Identify which cell holds the provided text, then report its (x, y) central coordinate. 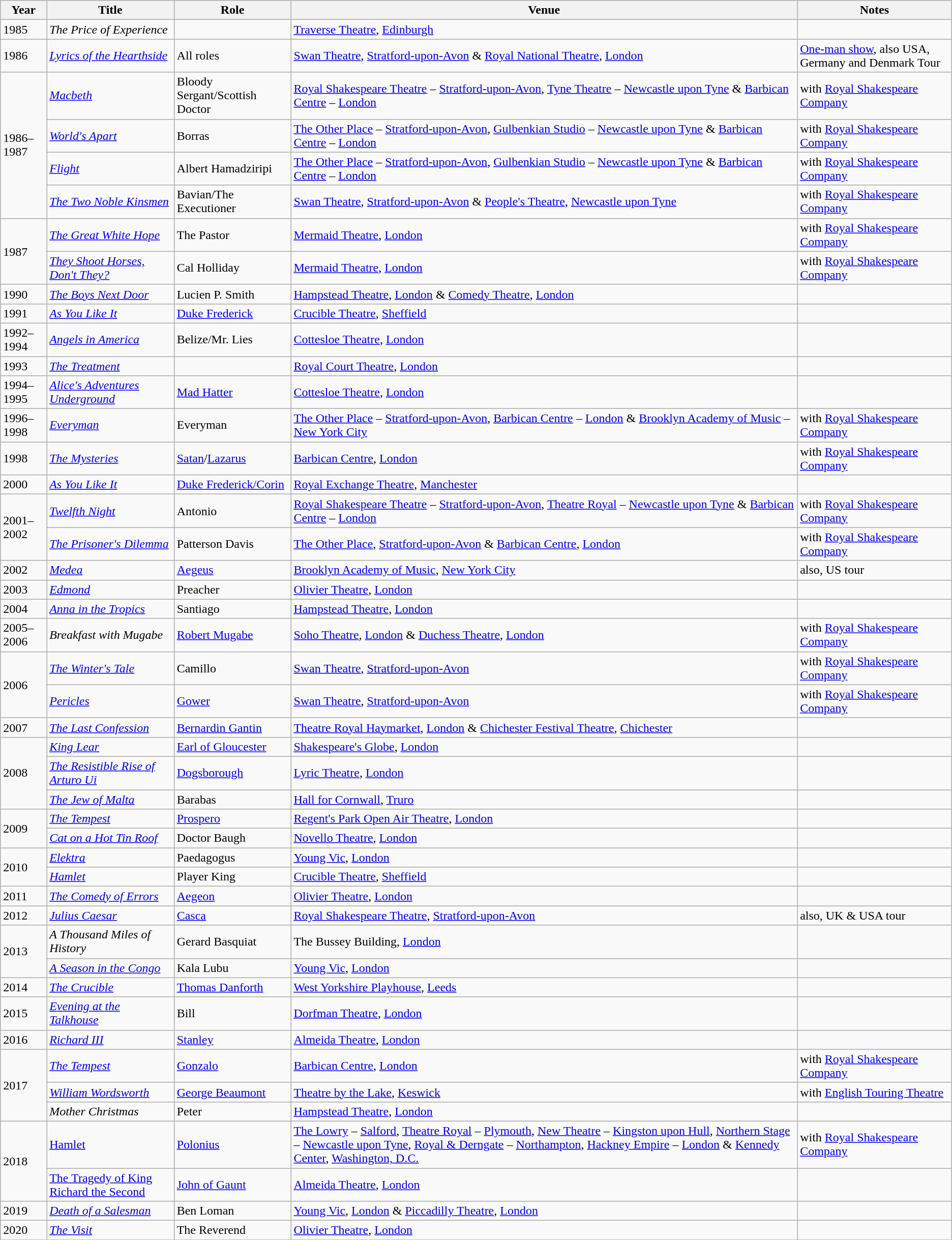
Death of a Salesman (110, 1211)
2007 (23, 727)
Cal Holliday (232, 268)
Lucien P. Smith (232, 294)
Gonzalo (232, 1066)
1985 (23, 29)
1992–1994 (23, 340)
Flight (110, 169)
Anna in the Tropics (110, 609)
Medea (110, 570)
Prospero (232, 819)
Paedagogus (232, 858)
Julius Caesar (110, 916)
The Bussey Building, London (544, 942)
West Yorkshire Playhouse, Leeds (544, 987)
Year (23, 10)
1991 (23, 313)
Young Vic, London & Piccadilly Theatre, London (544, 1211)
2014 (23, 987)
Aegeus (232, 570)
Ben Loman (232, 1211)
Earl of Gloucester (232, 747)
The Winter's Tale (110, 668)
They Shoot Horses, Don't They? (110, 268)
Swan Theatre, Stratford-upon-Avon & Royal National Theatre, London (544, 56)
Royal Shakespeare Theatre – Stratford-upon-Avon, Theatre Royal – Newcastle upon Tyne & Barbican Centre – London (544, 511)
Role (232, 10)
The Reverend (232, 1230)
Antonio (232, 511)
Camillo (232, 668)
Hampstead Theatre, London & Comedy Theatre, London (544, 294)
Duke Frederick/Corin (232, 485)
Brooklyn Academy of Music, New York City (544, 570)
1987 (23, 251)
Duke Frederick (232, 313)
Mother Christmas (110, 1111)
Swan Theatre, Stratford-upon-Avon & People's Theatre, Newcastle upon Tyne (544, 201)
Bavian/The Executioner (232, 201)
Kala Lubu (232, 968)
The Two Noble Kinsmen (110, 201)
Traverse Theatre, Edinburgh (544, 29)
Royal Court Theatre, London (544, 366)
2019 (23, 1211)
John of Gaunt (232, 1184)
The Treatment (110, 366)
also, US tour (875, 570)
2010 (23, 867)
Gower (232, 701)
Peter (232, 1111)
Bill (232, 1013)
Bloody Sergant/Scottish Doctor (232, 96)
Preacher (232, 589)
2003 (23, 589)
Aegeon (232, 896)
Title (110, 10)
1986 (23, 56)
Regent's Park Open Air Theatre, London (544, 819)
Casca (232, 916)
Angels in America (110, 340)
Royal Shakespeare Theatre, Stratford-upon-Avon (544, 916)
Doctor Baugh (232, 838)
Pericles (110, 701)
Twelfth Night (110, 511)
The Other Place, Stratford-upon-Avon & Barbican Centre, London (544, 544)
Belize/Mr. Lies (232, 340)
Elektra (110, 858)
The Other Place – Stratford-upon-Avon, Barbican Centre – London & Brooklyn Academy of Music – New York City (544, 425)
Stanley (232, 1040)
2002 (23, 570)
2012 (23, 916)
Royal Shakespeare Theatre – Stratford-upon-Avon, Tyne Theatre – Newcastle upon Tyne & Barbican Centre – London (544, 96)
Player King (232, 877)
Bernardin Gantin (232, 727)
2011 (23, 896)
The Visit (110, 1230)
King Lear (110, 747)
Edmond (110, 589)
2018 (23, 1161)
One-man show, also USA, Germany and Denmark Tour (875, 56)
The Resistible Rise of Arturo Ui (110, 773)
2016 (23, 1040)
The Jew of Malta (110, 799)
A Season in the Congo (110, 968)
The Pastor (232, 235)
2015 (23, 1013)
The Last Confession (110, 727)
1986–1987 (23, 145)
The Tragedy of King Richard the Second (110, 1184)
2006 (23, 685)
2004 (23, 609)
Soho Theatre, London & Duchess Theatre, London (544, 635)
1996–1998 (23, 425)
Mad Hatter (232, 393)
Patterson Davis (232, 544)
The Crucible (110, 987)
Cat on a Hot Tin Roof (110, 838)
2013 (23, 951)
The Great White Hope (110, 235)
The Boys Next Door (110, 294)
Richard III (110, 1040)
2000 (23, 485)
Dorfman Theatre, London (544, 1013)
Thomas Danforth (232, 987)
2008 (23, 773)
2020 (23, 1230)
Lyric Theatre, London (544, 773)
Hall for Cornwall, Truro (544, 799)
with English Touring Theatre (875, 1092)
Satan/Lazarus (232, 459)
Venue (544, 10)
Evening at the Talkhouse (110, 1013)
Breakfast with Mugabe (110, 635)
1990 (23, 294)
2017 (23, 1085)
All roles (232, 56)
George Beaumont (232, 1092)
Polonius (232, 1144)
Alice's Adventures Underground (110, 393)
Theatre by the Lake, Keswick (544, 1092)
Dogsborough (232, 773)
2001–2002 (23, 527)
The Price of Experience (110, 29)
A Thousand Miles of History (110, 942)
Lyrics of the Hearthside (110, 56)
1994–1995 (23, 393)
Shakespeare's Globe, London (544, 747)
also, UK & USA tour (875, 916)
Theatre Royal Haymarket, London & Chichester Festival Theatre, Chichester (544, 727)
Novello Theatre, London (544, 838)
Barabas (232, 799)
Santiago (232, 609)
Royal Exchange Theatre, Manchester (544, 485)
2009 (23, 829)
William Wordsworth (110, 1092)
Albert Hamadziripi (232, 169)
Borras (232, 135)
The Prisoner's Dilemma (110, 544)
2005–2006 (23, 635)
World's Apart (110, 135)
Macbeth (110, 96)
The Mysteries (110, 459)
The Comedy of Errors (110, 896)
Robert Mugabe (232, 635)
Notes (875, 10)
1998 (23, 459)
Gerard Basquiat (232, 942)
1993 (23, 366)
